Capture the cell that displays the provided text and extract its [X, Y] central coordinate. 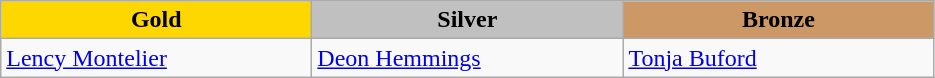
Gold [156, 20]
Bronze [778, 20]
Lency Montelier [156, 58]
Tonja Buford [778, 58]
Silver [468, 20]
Deon Hemmings [468, 58]
